Detect which cell encompasses the target text, then output its [x, y] center coordinate. 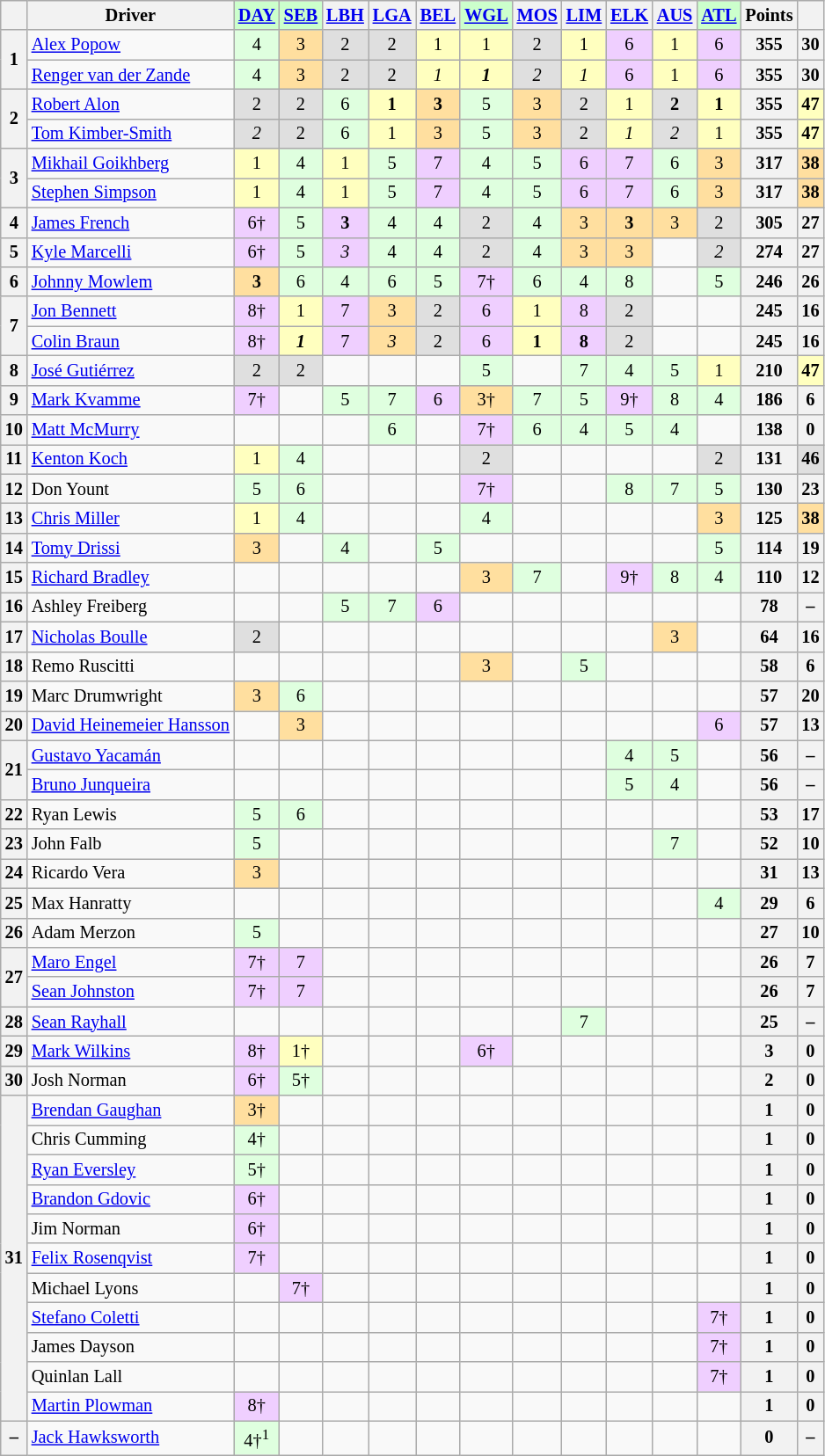
Gustavo Yacamán [130, 755]
MOS [537, 15]
305 [769, 222]
110 [769, 578]
Remo Ruscitti [130, 666]
Chris Cumming [130, 1139]
José Gutiérrez [130, 370]
114 [769, 548]
Mark Kvamme [130, 400]
Matt McMurry [130, 430]
78 [769, 607]
28 [14, 1022]
LBH [345, 15]
David Heinemeier Hansson [130, 725]
Bruno Junqueira [130, 784]
Brendan Gaughan [130, 1110]
Ashley Freiberg [130, 607]
BEL [438, 15]
24 [14, 873]
Renger van der Zande [130, 75]
14 [14, 548]
9 [14, 400]
18 [14, 666]
Kenton Koch [130, 459]
64 [769, 637]
Jon Bennett [130, 311]
Jim Norman [130, 1228]
ATL [719, 15]
Max Hanratty [130, 903]
Marc Drumwright [130, 695]
Johnny Mowlem [130, 281]
Mikhail Goikhberg [130, 164]
James French [130, 222]
SEB [301, 15]
Stephen Simpson [130, 193]
11 [14, 459]
ELK [630, 15]
LIM [584, 15]
John Falb [130, 844]
James Dayson [130, 1347]
Don Yount [130, 489]
22 [14, 814]
125 [769, 518]
Nicholas Boulle [130, 637]
Richard Bradley [130, 578]
Tom Kimber-Smith [130, 134]
138 [769, 430]
Brandon Gdovic [130, 1199]
LGA [392, 15]
Sean Johnston [130, 992]
Colin Braun [130, 341]
4† [257, 1139]
Jack Hawksworth [130, 1438]
Kyle Marcelli [130, 252]
Points [769, 15]
Alex Popow [130, 45]
Sean Rayhall [130, 1022]
131 [769, 459]
Felix Rosenqvist [130, 1258]
Ryan Lewis [130, 814]
Quinlan Lall [130, 1377]
246 [769, 281]
15 [14, 578]
21 [14, 770]
WGL [486, 15]
Mark Wilkins [130, 1051]
Chris Miller [130, 518]
58 [769, 666]
Adam Merzon [130, 933]
210 [769, 370]
Josh Norman [130, 1081]
Ricardo Vera [130, 873]
1† [301, 1051]
53 [769, 814]
186 [769, 400]
Tomy Drissi [130, 548]
52 [769, 844]
274 [769, 252]
Ryan Eversley [130, 1169]
Martin Plowman [130, 1406]
46 [810, 459]
130 [769, 489]
Maro Engel [130, 962]
Stefano Coletti [130, 1317]
Robert Alon [130, 104]
DAY [257, 15]
4†1 [257, 1438]
AUS [675, 15]
Michael Lyons [130, 1288]
Driver [130, 15]
